Pinpoint the cell where the given text exists, returning its (x, y) midpoint coordinate. 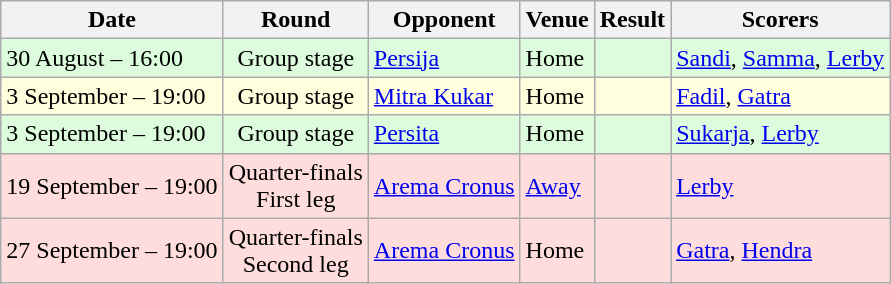
Lerby (780, 186)
Sandi, Samma, Lerby (780, 58)
Result (632, 20)
Persija (444, 58)
30 August – 16:00 (112, 58)
Fadil, Gatra (780, 96)
Opponent (444, 20)
19 September – 19:00 (112, 186)
Persita (444, 134)
Date (112, 20)
27 September – 19:00 (112, 250)
Quarter-finalsFirst leg (296, 186)
Sukarja, Lerby (780, 134)
Venue (557, 20)
Gatra, Hendra (780, 250)
Round (296, 20)
Quarter-finalsSecond leg (296, 250)
Away (557, 186)
Scorers (780, 20)
Mitra Kukar (444, 96)
